Extract the [X, Y] coordinate from the center of the cell holding the provided text.  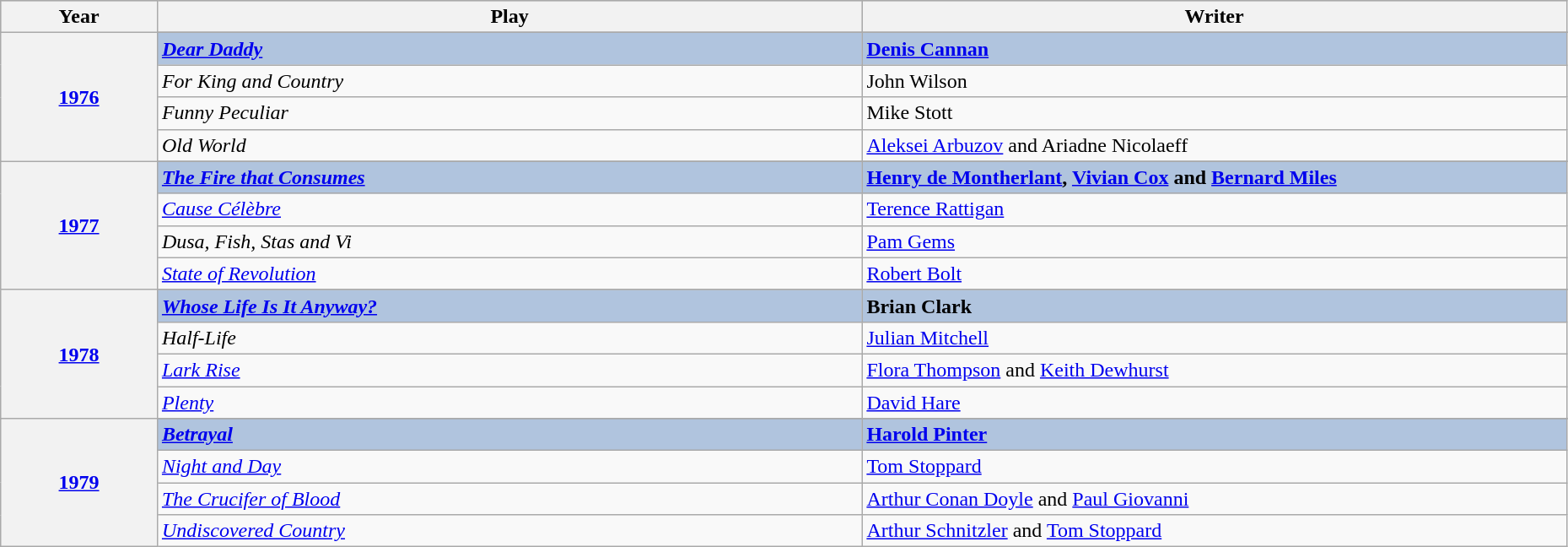
John Wilson [1215, 81]
David Hare [1215, 403]
The Fire that Consumes [509, 177]
Mike Stott [1215, 113]
Flora Thompson and Keith Dewhurst [1215, 370]
Dear Daddy [509, 49]
Terence Rattigan [1215, 209]
Plenty [509, 403]
1978 [79, 354]
Pam Gems [1215, 241]
Julian Mitchell [1215, 338]
Play [509, 17]
Old World [509, 145]
Robert Bolt [1215, 273]
Brian Clark [1215, 306]
Funny Peculiar [509, 113]
Night and Day [509, 467]
Half-Life [509, 338]
Harold Pinter [1215, 435]
Aleksei Arbuzov and Ariadne Nicolaeff [1215, 145]
Whose Life Is It Anyway? [509, 306]
Cause Célèbre [509, 209]
For King and Country [509, 81]
1977 [79, 225]
Denis Cannan [1215, 49]
Year [79, 17]
Undiscovered Country [509, 531]
Betrayal [509, 435]
Lark Rise [509, 370]
Henry de Montherlant, Vivian Cox and Bernard Miles [1215, 177]
Writer [1215, 17]
1976 [79, 97]
1979 [79, 483]
Dusa, Fish, Stas and Vi [509, 241]
Arthur Conan Doyle and Paul Giovanni [1215, 499]
The Crucifer of Blood [509, 499]
Tom Stoppard [1215, 467]
Arthur Schnitzler and Tom Stoppard [1215, 531]
State of Revolution [509, 273]
